Identify which cell holds the provided text, then report its (X, Y) central coordinate. 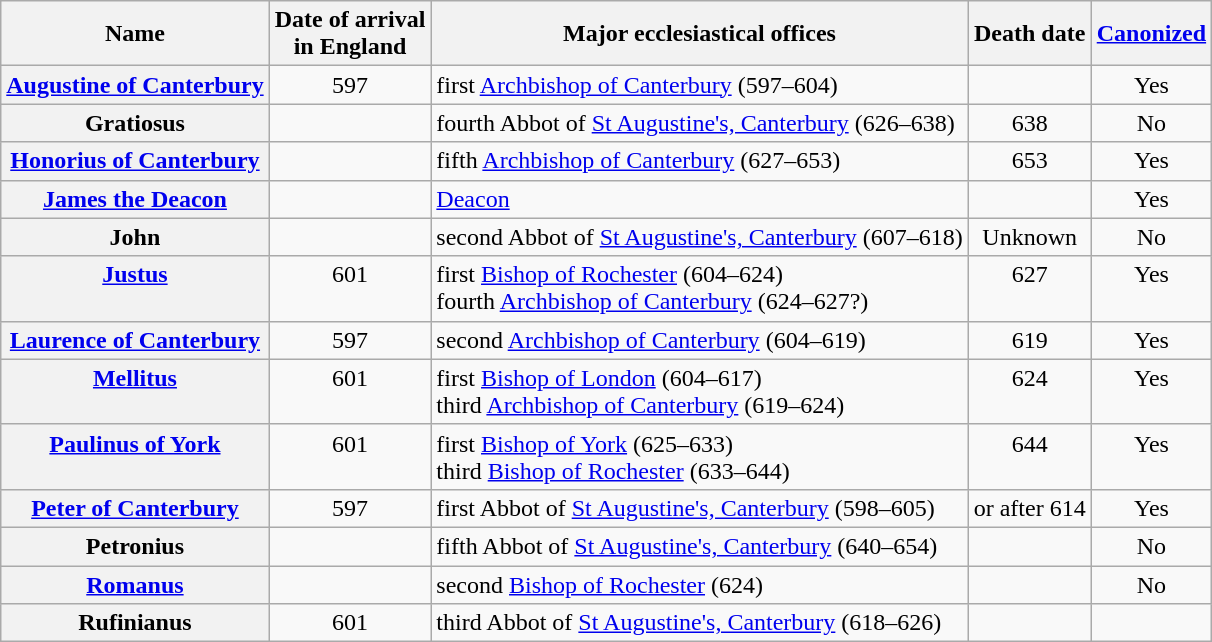
fifth Archbishop of Canterbury (627–653) (700, 161)
Date of arrival in England (350, 34)
Rufinianus (135, 623)
Deacon (700, 199)
or after 614 (1030, 508)
Name (135, 34)
second Bishop of Rochester (624) (700, 585)
638 (1030, 123)
James the Deacon (135, 199)
John (135, 237)
Augustine of Canterbury (135, 85)
first Bishop of York (625–633)third Bishop of Rochester (633–644) (700, 456)
third Abbot of St Augustine's, Canterbury (618–626) (700, 623)
Laurence of Canterbury (135, 340)
627 (1030, 288)
fourth Abbot of St Augustine's, Canterbury (626–638) (700, 123)
first Bishop of London (604–617)third Archbishop of Canterbury (619–624) (700, 392)
Petronius (135, 546)
Justus (135, 288)
Paulinus of York (135, 456)
Unknown (1030, 237)
Canonized (1151, 34)
653 (1030, 161)
Major ecclesiastical offices (700, 34)
624 (1030, 392)
first Bishop of Rochester (604–624)fourth Archbishop of Canterbury (624–627?) (700, 288)
Mellitus (135, 392)
Romanus (135, 585)
second Abbot of St Augustine's, Canterbury (607–618) (700, 237)
first Archbishop of Canterbury (597–604) (700, 85)
644 (1030, 456)
second Archbishop of Canterbury (604–619) (700, 340)
Honorius of Canterbury (135, 161)
619 (1030, 340)
Death date (1030, 34)
first Abbot of St Augustine's, Canterbury (598–605) (700, 508)
fifth Abbot of St Augustine's, Canterbury (640–654) (700, 546)
Peter of Canterbury (135, 508)
Gratiosus (135, 123)
